Locate the cell with the specified text and output its [X, Y] center coordinate. 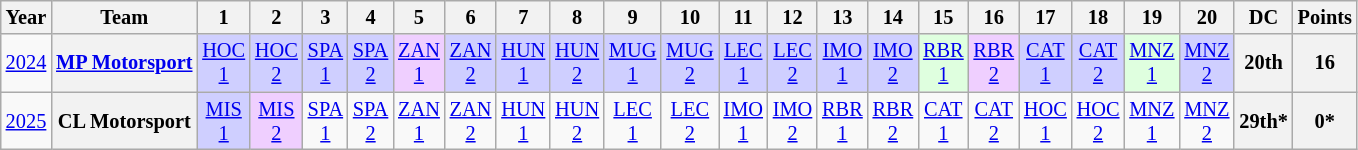
MP Motorsport [124, 63]
2 [276, 17]
5 [419, 17]
12 [792, 17]
7 [523, 17]
1 [224, 17]
6 [471, 17]
0* [1325, 121]
9 [632, 17]
MIS1 [224, 121]
3 [326, 17]
MUG1 [632, 63]
Team [124, 17]
8 [577, 17]
14 [893, 17]
DC [1263, 17]
29th* [1263, 121]
13 [842, 17]
2025 [26, 121]
20 [1206, 17]
15 [943, 17]
MUG2 [690, 63]
19 [1152, 17]
CL Motorsport [124, 121]
Year [26, 17]
2024 [26, 63]
17 [1046, 17]
20th [1263, 63]
Points [1325, 17]
10 [690, 17]
MIS2 [276, 121]
11 [744, 17]
4 [370, 17]
18 [1098, 17]
